Output the (x, y) coordinate of the center of the cell containing the given text.  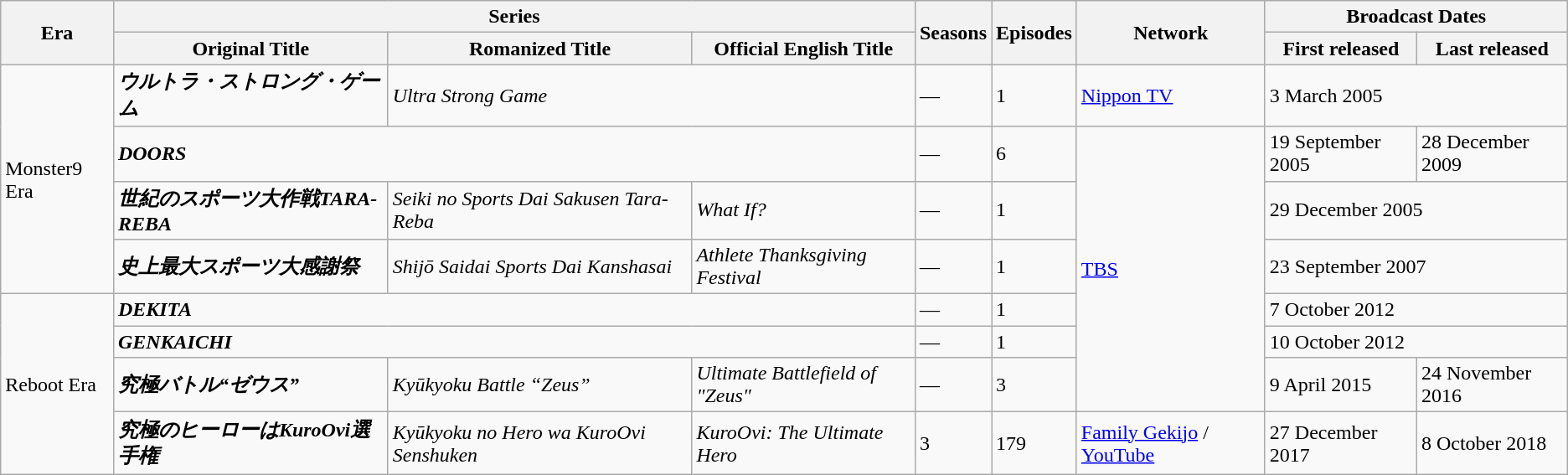
27 December 2017 (1340, 443)
Last released (1492, 49)
8 October 2018 (1492, 443)
DEKITA (514, 310)
24 November 2016 (1492, 385)
Broadcast Dates (1416, 17)
Ultra Strong Game (652, 96)
DOORS (514, 154)
Monster9 Era (57, 179)
TBS (1171, 270)
23 September 2007 (1416, 266)
3 March 2005 (1416, 96)
Kyūkyoku Battle “Zeus” (539, 385)
GENKAICHI (514, 342)
10 October 2012 (1416, 342)
世紀のスポーツ大作戦TARA-REBA (250, 210)
First released (1340, 49)
9 April 2015 (1340, 385)
Seasons (953, 33)
Official English Title (804, 49)
Shijō Saidai Sports Dai Kanshasai (539, 266)
179 (1034, 443)
Reboot Era (57, 384)
6 (1034, 154)
Kyūkyoku no Hero wa KuroOvi Senshuken (539, 443)
Era (57, 33)
Original Title (250, 49)
Network (1171, 33)
Series (514, 17)
KuroOvi: The Ultimate Hero (804, 443)
ウルトラ・ストロング・ゲーム (250, 96)
28 December 2009 (1492, 154)
究極のヒーローはKuroOvi選手権 (250, 443)
Seiki no Sports Dai Sakusen Tara-Reba (539, 210)
7 October 2012 (1416, 310)
Romanized Title (539, 49)
究極バトル“ゼウス” (250, 385)
19 September 2005 (1340, 154)
史上最大スポーツ大感謝祭 (250, 266)
Family Gekijo / YouTube (1171, 443)
Episodes (1034, 33)
Nippon TV (1171, 96)
29 December 2005 (1416, 210)
Ultimate Battlefield of "Zeus" (804, 385)
What If? (804, 210)
Athlete Thanksgiving Festival (804, 266)
